Search for the cell housing the specified text and yield its [x, y] center coordinate. 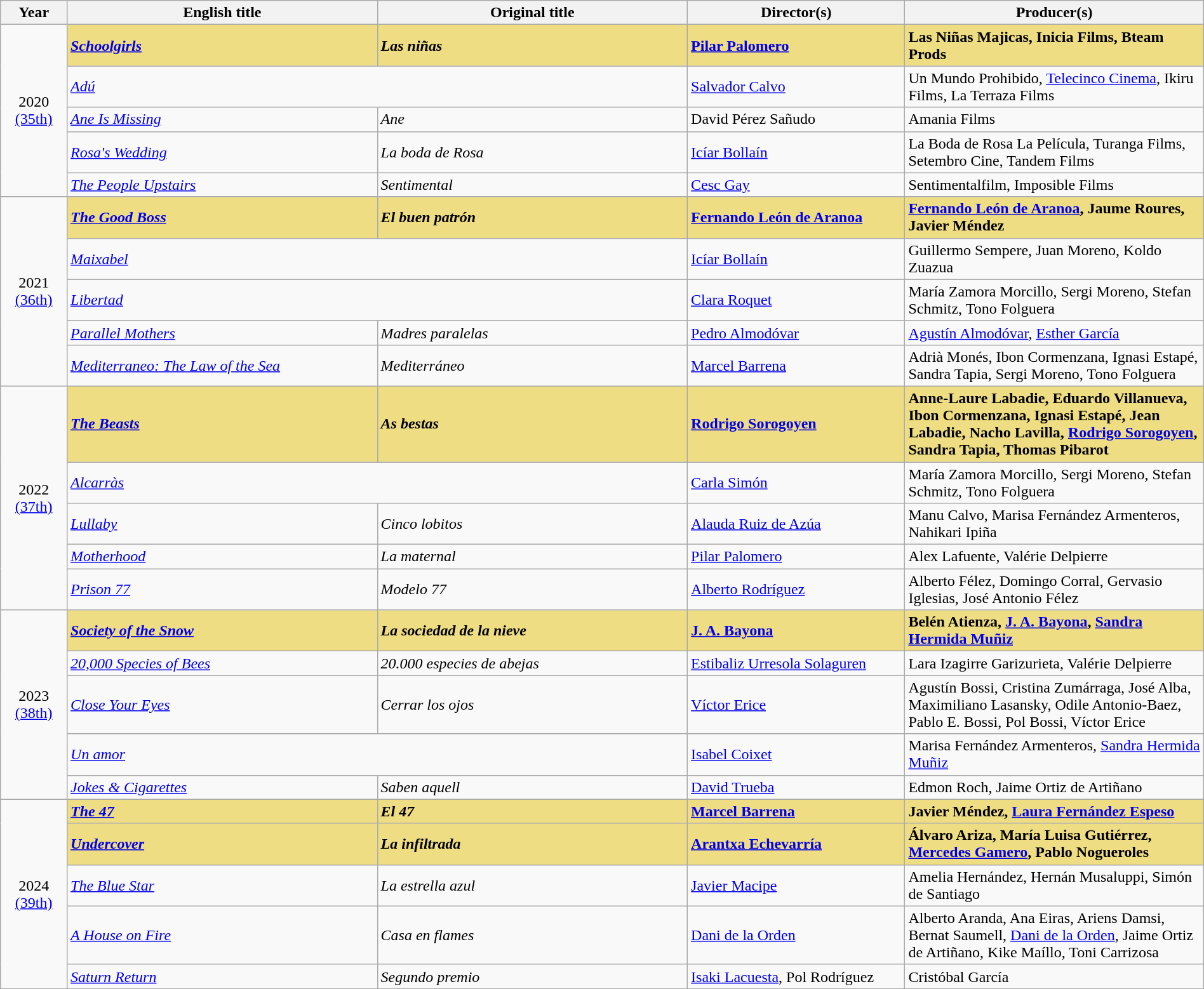
2023(38th) [34, 705]
Modelo 77 [532, 589]
The 47 [222, 811]
Casa en flames [532, 935]
Carla Simón [796, 482]
La Boda de Rosa La Película, Turanga Films, Setembro Cine, Tandem Films [1054, 152]
Segundo premio [532, 976]
La boda de Rosa [532, 152]
Isabel Coixet [796, 754]
Libertad [377, 300]
Javier Méndez, Laura Fernández Espeso [1054, 811]
David Pérez Sañudo [796, 119]
Las niñas [532, 46]
Arantxa Echevarría [796, 844]
A House on Fire [222, 935]
Alberto Aranda, Ana Eiras, Ariens Damsi, Bernat Saumell, Dani de la Orden, Jaime Ortiz de Artiñano, Kike Maíllo, Toni Carrizosa [1054, 935]
Alauda Ruiz de Azúa [796, 524]
Society of the Snow [222, 631]
The People Upstairs [222, 185]
Saturn Return [222, 976]
Guillermo Sempere, Juan Moreno, Koldo Zuazua [1054, 259]
Agustín Almodóvar, Esther García [1054, 333]
La maternal [532, 557]
Belén Atienza, J. A. Bayona, Sandra Hermida Muñiz [1054, 631]
20.000 especies de abejas [532, 663]
Amelia Hernández, Hernán Musaluppi, Simón de Santiago [1054, 885]
Parallel Mothers [222, 333]
El 47 [532, 811]
Isaki Lacuesta, Pol Rodríguez [796, 976]
Manu Calvo, Marisa Fernández Armenteros, Nahikari Ipiña [1054, 524]
Salvador Calvo [796, 86]
Lara Izagirre Garizurieta, Valérie Delpierre [1054, 663]
Un Mundo Prohibido, Telecinco Cinema, Ikiru Films, La Terraza Films [1054, 86]
Mediterraneo: The Law of the Sea [222, 366]
Sentimental [532, 185]
2024(39th) [34, 894]
La sociedad de la nieve [532, 631]
Alberto Félez, Domingo Corral, Gervasio Iglesias, José Antonio Félez [1054, 589]
Javier Macipe [796, 885]
La infiltrada [532, 844]
2020(35th) [34, 110]
Maixabel [377, 259]
2022(37th) [34, 498]
Alcarràs [377, 482]
2021(36th) [34, 291]
Álvaro Ariza, María Luisa Gutiérrez, Mercedes Gamero, Pablo Nogueroles [1054, 844]
Estibaliz Urresola Solaguren [796, 663]
20,000 Species of Bees [222, 663]
Ane [532, 119]
Amania Films [1054, 119]
Rosa's Wedding [222, 152]
Víctor Erice [796, 705]
Agustín Bossi, Cristina Zumárraga, José Alba, Maximiliano Lasansky, Odile Antonio-Baez, Pablo E. Bossi, Pol Bossi, Víctor Erice [1054, 705]
Director(s) [796, 13]
Cristóbal García [1054, 976]
Close Your Eyes [222, 705]
Edmon Roch, Jaime Ortiz de Artiñano [1054, 787]
J. A. Bayona [796, 631]
Cinco lobitos [532, 524]
Original title [532, 13]
Alberto Rodríguez [796, 589]
Clara Roquet [796, 300]
Dani de la Orden [796, 935]
Adrià Monés, Ibon Cormenzana, Ignasi Estapé, Sandra Tapia, Sergi Moreno, Tono Folguera [1054, 366]
Mediterráneo [532, 366]
Fernando León de Aranoa [796, 217]
Schoolgirls [222, 46]
Undercover [222, 844]
Anne-Laure Labadie, Eduardo Villanueva, Ibon Cormenzana, Ignasi Estapé, Jean Labadie, Nacho Lavilla, Rodrigo Sorogoyen, Sandra Tapia, Thomas Pibarot [1054, 424]
El buen patrón [532, 217]
Marisa Fernández Armenteros, Sandra Hermida Muñiz [1054, 754]
The Beasts [222, 424]
The Good Boss [222, 217]
Las Niñas Majicas, Inicia Films, Bteam Prods [1054, 46]
Jokes & Cigarettes [222, 787]
Fernando León de Aranoa, Jaume Roures, Javier Méndez [1054, 217]
Alex Lafuente, Valérie Delpierre [1054, 557]
Cerrar los ojos [532, 705]
Lullaby [222, 524]
Pedro Almodóvar [796, 333]
Madres paralelas [532, 333]
Producer(s) [1054, 13]
Cesc Gay [796, 185]
Un amor [377, 754]
David Trueba [796, 787]
La estrella azul [532, 885]
English title [222, 13]
Rodrigo Sorogoyen [796, 424]
Ane Is Missing [222, 119]
Motherhood [222, 557]
As bestas [532, 424]
Saben aquell [532, 787]
Adú [377, 86]
The Blue Star [222, 885]
Prison 77 [222, 589]
Year [34, 13]
Sentimentalfilm, Imposible Films [1054, 185]
